Return (x, y) of the center of cell containing provided text 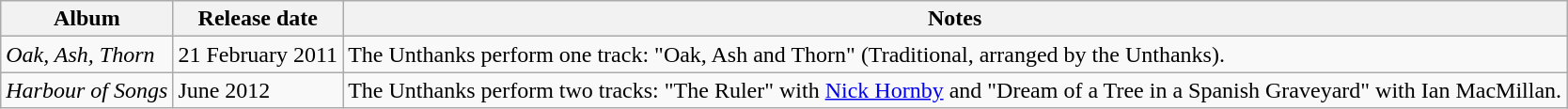
The Unthanks perform one track: "Oak, Ash and Thorn" (Traditional, arranged by the Unthanks). (955, 54)
Album (86, 19)
The Unthanks perform two tracks: "The Ruler" with Nick Hornby and "Dream of a Tree in a Spanish Graveyard" with Ian MacMillan. (955, 90)
Release date (258, 19)
Notes (955, 19)
June 2012 (258, 90)
21 February 2011 (258, 54)
Harbour of Songs (86, 90)
Oak, Ash, Thorn (86, 54)
